Provide the (X, Y) coordinate of the cell's center where the given text is located.  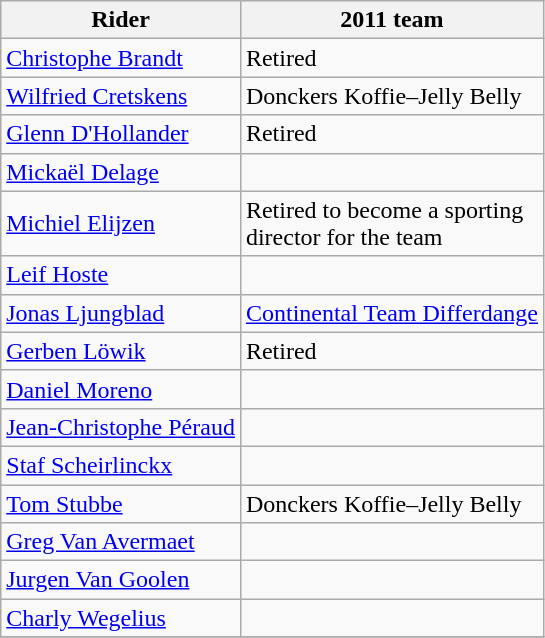
Glenn D'Hollander (121, 134)
Mickaël Delage (121, 172)
Tom Stubbe (121, 503)
Rider (121, 20)
Greg Van Avermaet (121, 542)
Daniel Moreno (121, 389)
Jurgen Van Goolen (121, 580)
2011 team (392, 20)
Wilfried Cretskens (121, 96)
Michiel Elijzen (121, 224)
Christophe Brandt (121, 58)
Continental Team Differdange (392, 313)
Retired to become a sportingdirector for the team (392, 224)
Jonas Ljungblad (121, 313)
Gerben Löwik (121, 351)
Leif Hoste (121, 275)
Staf Scheirlinckx (121, 465)
Jean-Christophe Péraud (121, 427)
Charly Wegelius (121, 618)
